Locate the cell with the specified text and output its (X, Y) center coordinate. 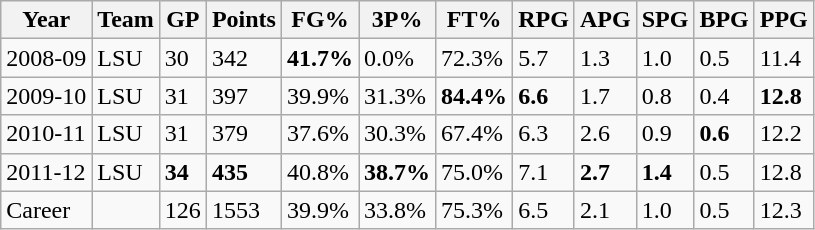
397 (244, 96)
435 (244, 172)
2008-09 (46, 58)
GP (182, 20)
0.4 (724, 96)
34 (182, 172)
6.6 (544, 96)
11.4 (784, 58)
30.3% (398, 134)
12.3 (784, 210)
5.7 (544, 58)
APG (605, 20)
1.4 (665, 172)
0.8 (665, 96)
2.7 (605, 172)
2009-10 (46, 96)
2.1 (605, 210)
12.2 (784, 134)
1.7 (605, 96)
40.8% (320, 172)
30 (182, 58)
1.3 (605, 58)
75.0% (474, 172)
Team (126, 20)
379 (244, 134)
31.3% (398, 96)
84.4% (474, 96)
38.7% (398, 172)
0.0% (398, 58)
0.9 (665, 134)
SPG (665, 20)
2010-11 (46, 134)
Points (244, 20)
PPG (784, 20)
Career (46, 210)
6.3 (544, 134)
RPG (544, 20)
Year (46, 20)
2011-12 (46, 172)
7.1 (544, 172)
3P% (398, 20)
FT% (474, 20)
BPG (724, 20)
FG% (320, 20)
126 (182, 210)
1553 (244, 210)
75.3% (474, 210)
67.4% (474, 134)
0.6 (724, 134)
72.3% (474, 58)
342 (244, 58)
2.6 (605, 134)
33.8% (398, 210)
6.5 (544, 210)
41.7% (320, 58)
37.6% (320, 134)
